Scan for the cell matching the given text and deliver its (X, Y) coordinate at center. 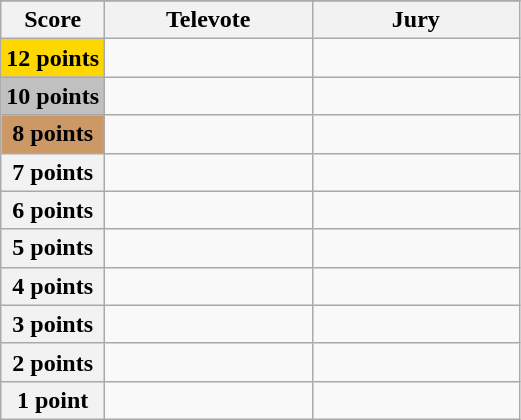
Jury (416, 20)
2 points (53, 362)
8 points (53, 134)
1 point (53, 400)
Televote (209, 20)
3 points (53, 324)
10 points (53, 96)
7 points (53, 172)
12 points (53, 58)
5 points (53, 248)
6 points (53, 210)
4 points (53, 286)
Score (53, 20)
